Determine the (x, y) coordinate at the center of the cell enclosing the given text.  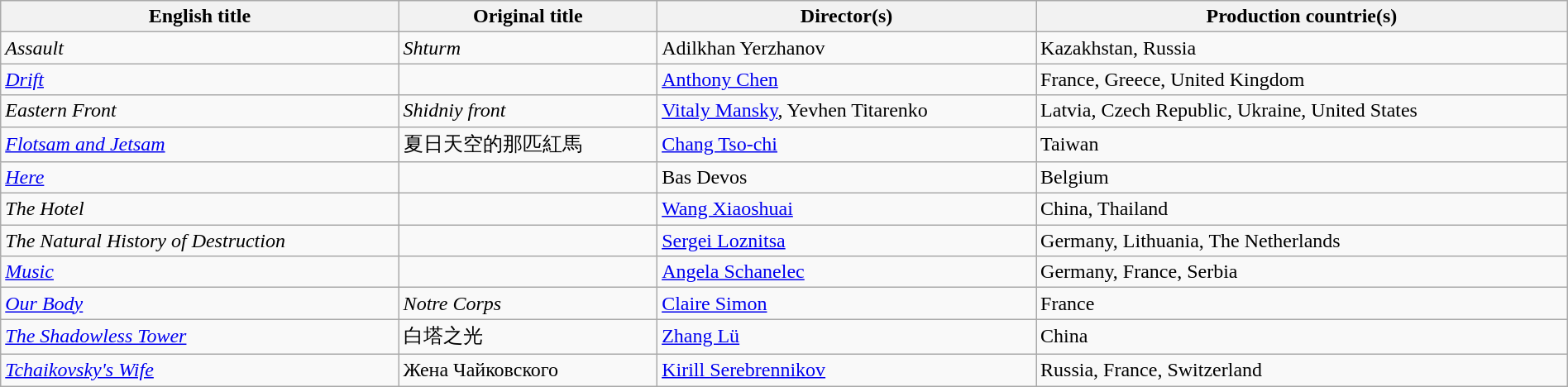
Vitaly Mansky, Yevhen Titarenko (847, 111)
白塔之光 (528, 337)
Angela Schanelec (847, 272)
France (1302, 303)
Germany, France, Serbia (1302, 272)
Original title (528, 17)
Our Body (200, 303)
Music (200, 272)
Director(s) (847, 17)
Eastern Front (200, 111)
China (1302, 337)
English title (200, 17)
Belgium (1302, 178)
Drift (200, 79)
The Shadowless Tower (200, 337)
Taiwan (1302, 144)
The Natural History of Destruction (200, 241)
Notre Corps (528, 303)
Bas Devos (847, 178)
Here (200, 178)
Latvia, Czech Republic, Ukraine, United States (1302, 111)
Adilkhan Yerzhanov (847, 48)
Tchaikovsky's Wife (200, 370)
Sergei Loznitsa (847, 241)
Flotsam and Jetsam (200, 144)
Wang Xiaoshuai (847, 209)
Kazakhstan, Russia (1302, 48)
Germany, Lithuania, The Netherlands (1302, 241)
Shidniy front (528, 111)
Zhang Lü (847, 337)
夏日天空的那匹紅馬 (528, 144)
Жена Чайковского (528, 370)
France, Greece, United Kingdom (1302, 79)
Russia, France, Switzerland (1302, 370)
Claire Simon (847, 303)
China, Thailand (1302, 209)
Chang Tso-chi (847, 144)
Shturm (528, 48)
Production countrie(s) (1302, 17)
Kirill Serebrennikov (847, 370)
Anthony Chen (847, 79)
Assault (200, 48)
The Hotel (200, 209)
